Detect which cell encompasses the target text, then output its [X, Y] center coordinate. 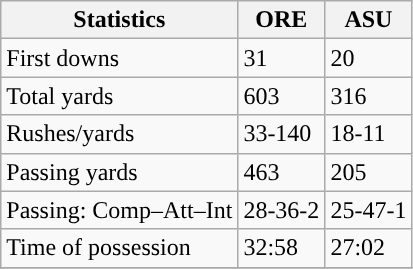
27:02 [368, 248]
20 [368, 58]
Total yards [120, 96]
18-11 [368, 134]
31 [282, 58]
ASU [368, 20]
32:58 [282, 248]
316 [368, 96]
Passing yards [120, 172]
463 [282, 172]
Statistics [120, 20]
First downs [120, 58]
28-36-2 [282, 210]
25-47-1 [368, 210]
ORE [282, 20]
603 [282, 96]
Passing: Comp–Att–Int [120, 210]
Rushes/yards [120, 134]
205 [368, 172]
33-140 [282, 134]
Time of possession [120, 248]
